Return (x, y) of the center of cell containing provided text 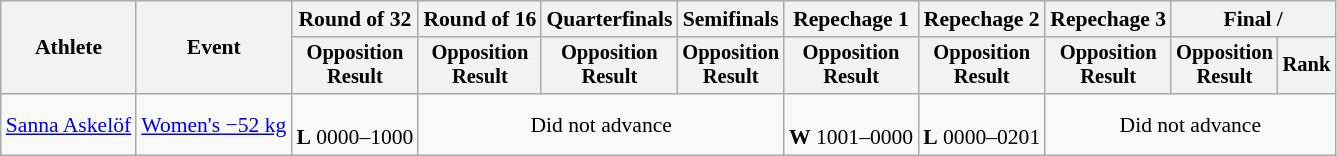
Round of 16 (480, 19)
Repechage 3 (1108, 19)
W 1001–0000 (851, 124)
Round of 32 (354, 19)
Women's −52 kg (214, 124)
Athlete (68, 48)
Final / (1253, 19)
Rank (1307, 66)
Repechage 2 (982, 19)
Event (214, 48)
Semifinals (730, 19)
Repechage 1 (851, 19)
Sanna Askelöf (68, 124)
L 0000–1000 (354, 124)
L 0000–0201 (982, 124)
Quarterfinals (609, 19)
